For the text-containing cell, return its midpoint in [X, Y] coordinate format. 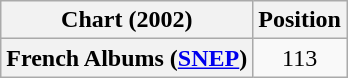
French Albums (SNEP) [127, 58]
Chart (2002) [127, 20]
113 [300, 58]
Position [300, 20]
